Find where the given text appears and provide that cell's center as (X, Y) coordinate. 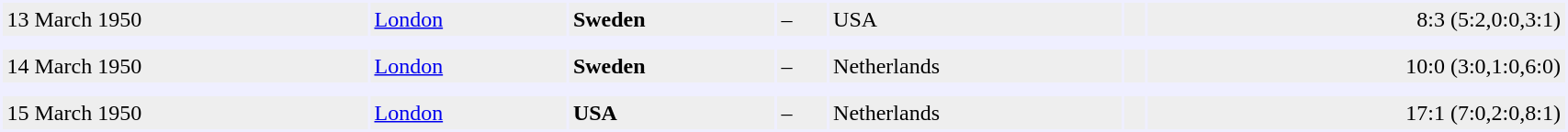
10:0 (3:0,1:0,6:0) (1356, 66)
14 March 1950 (186, 66)
13 March 1950 (186, 19)
15 March 1950 (186, 113)
17:1 (7:0,2:0,8:1) (1356, 113)
8:3 (5:2,0:0,3:1) (1356, 19)
